Output the (x, y) coordinate of the center of the cell containing the given text.  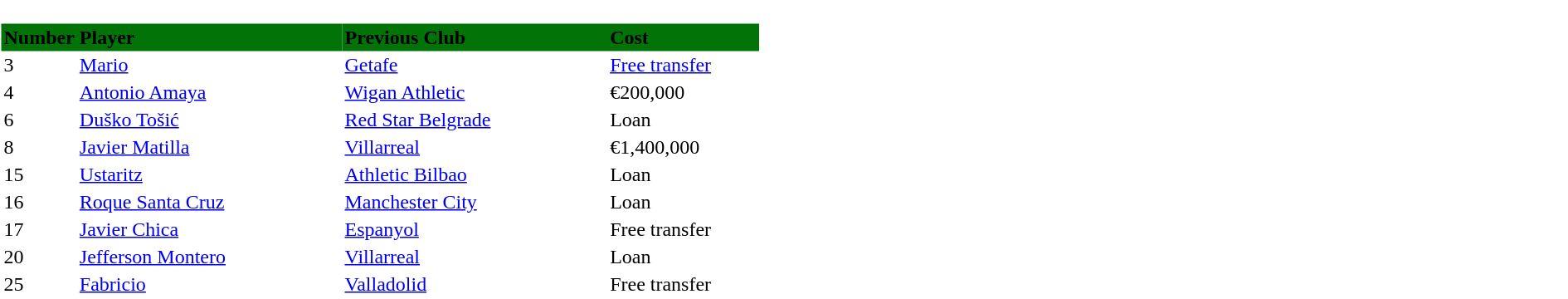
3 (40, 65)
15 (40, 174)
Antonio Amaya (210, 91)
Roque Santa Cruz (210, 201)
Getafe (475, 65)
Player (210, 37)
20 (40, 256)
€1,400,000 (684, 146)
Previous Club (475, 37)
Ustaritz (210, 174)
Duško Tošić (210, 120)
Valladolid (475, 284)
Mario (210, 65)
Cost (684, 37)
Athletic Bilbao (475, 174)
Wigan Athletic (475, 91)
Number (40, 37)
Manchester City (475, 201)
25 (40, 284)
16 (40, 201)
Espanyol (475, 229)
Jefferson Montero (210, 256)
Javier Matilla (210, 146)
€200,000 (684, 91)
6 (40, 120)
Fabricio (210, 284)
Red Star Belgrade (475, 120)
8 (40, 146)
17 (40, 229)
4 (40, 91)
Javier Chica (210, 229)
